Return the [X, Y] coordinate for the center point of the cell that contains the specified text.  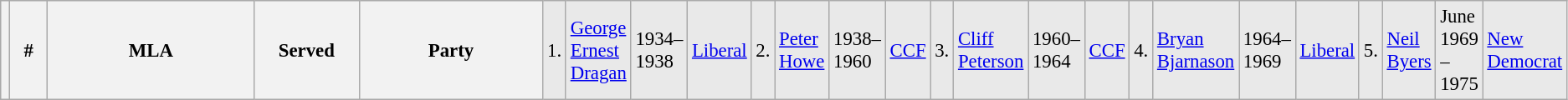
Cliff Peterson [991, 50]
3. [942, 50]
1938–1960 [858, 50]
1934–1938 [659, 50]
Served [307, 50]
2. [763, 50]
New Democrat [1524, 50]
# [28, 50]
1964–1969 [1268, 50]
Party [451, 50]
Bryan Bjarnason [1196, 50]
Neil Byers [1409, 50]
4. [1141, 50]
George Ernest Dragan [598, 50]
1960–1964 [1057, 50]
June 1969 – 1975 [1459, 50]
MLA [151, 50]
1. [555, 50]
Peter Howe [802, 50]
5. [1371, 50]
